Extract the [X, Y] coordinate from the center of the cell holding the provided text.  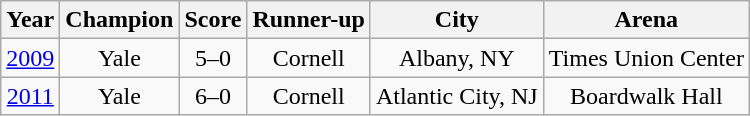
Runner-up [309, 20]
2011 [30, 96]
Albany, NY [456, 58]
City [456, 20]
Score [213, 20]
Atlantic City, NJ [456, 96]
Champion [120, 20]
Year [30, 20]
Boardwalk Hall [646, 96]
Times Union Center [646, 58]
2009 [30, 58]
6–0 [213, 96]
Arena [646, 20]
5–0 [213, 58]
